Provide the [x, y] coordinate of the cell's center where the given text is located.  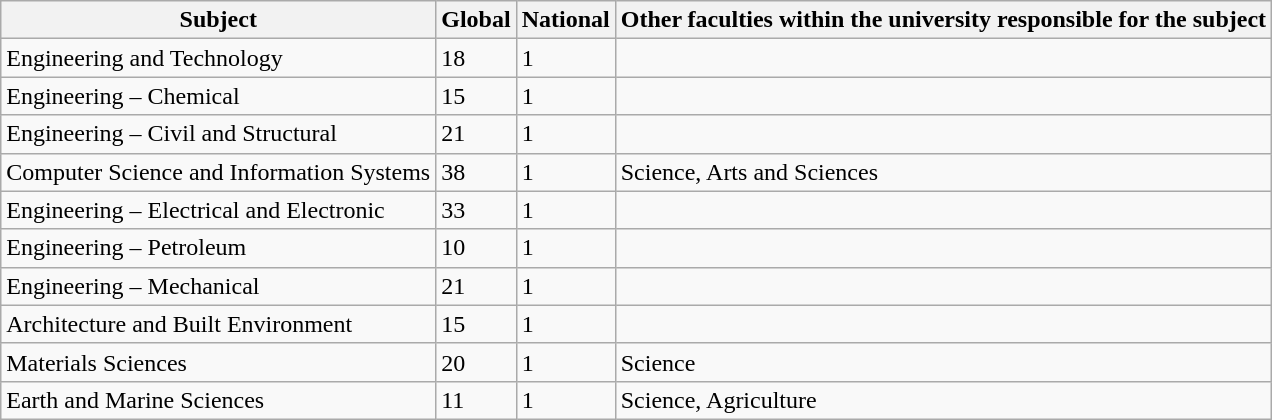
Science, Arts and Sciences [943, 172]
Science, Agriculture [943, 400]
Other faculties within the university responsible for the subject [943, 20]
20 [476, 362]
Engineering – Electrical and Electronic [218, 210]
Materials Sciences [218, 362]
Computer Science and Information Systems [218, 172]
38 [476, 172]
10 [476, 248]
Engineering and Technology [218, 58]
Earth and Marine Sciences [218, 400]
Architecture and Built Environment [218, 324]
Engineering – Chemical [218, 96]
Science [943, 362]
Engineering – Civil and Structural [218, 134]
11 [476, 400]
Engineering – Mechanical [218, 286]
18 [476, 58]
Engineering – Petroleum [218, 248]
33 [476, 210]
Subject [218, 20]
National [566, 20]
Global [476, 20]
